For the text-containing cell, return its midpoint in [X, Y] coordinate format. 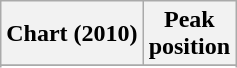
Chart (2010) [72, 34]
Peakposition [189, 34]
